Identify which cell holds the provided text, then report its (X, Y) central coordinate. 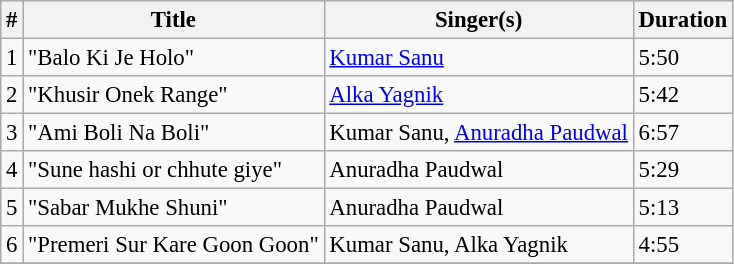
Alka Yagnik (478, 95)
4 (12, 170)
Singer(s) (478, 20)
5:13 (682, 208)
Duration (682, 20)
# (12, 20)
Kumar Sanu, Alka Yagnik (478, 245)
5:29 (682, 170)
5:42 (682, 95)
Kumar Sanu (478, 58)
"Premeri Sur Kare Goon Goon" (174, 245)
5:50 (682, 58)
Title (174, 20)
"Ami Boli Na Boli" (174, 133)
3 (12, 133)
"Balo Ki Je Holo" (174, 58)
Kumar Sanu, Anuradha Paudwal (478, 133)
"Khusir Onek Range" (174, 95)
5 (12, 208)
4:55 (682, 245)
6:57 (682, 133)
1 (12, 58)
"Sabar Mukhe Shuni" (174, 208)
6 (12, 245)
"Sune hashi or chhute giye" (174, 170)
2 (12, 95)
